Output the (X, Y) coordinate of the center of the cell containing the given text.  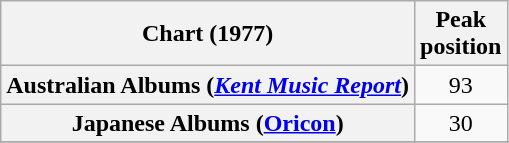
Japanese Albums (Oricon) (208, 123)
30 (461, 123)
Australian Albums (Kent Music Report) (208, 85)
93 (461, 85)
Peakposition (461, 34)
Chart (1977) (208, 34)
